Detect which cell encompasses the target text, then output its [x, y] center coordinate. 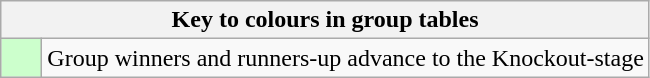
Key to colours in group tables [326, 20]
Group winners and runners-up advance to the Knockout-stage [346, 58]
